Output the [x, y] coordinate of the center of the cell containing the given text.  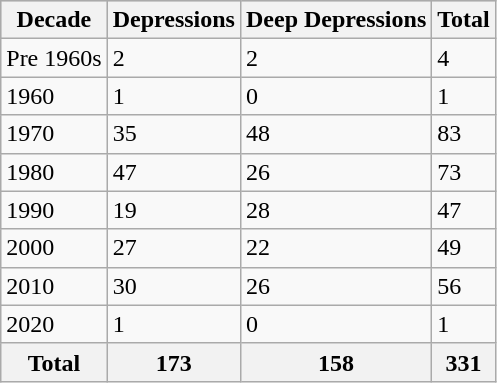
35 [174, 134]
1970 [54, 134]
Pre 1960s [54, 58]
28 [336, 210]
1990 [54, 210]
1960 [54, 96]
2000 [54, 248]
83 [464, 134]
158 [336, 362]
48 [336, 134]
1980 [54, 172]
49 [464, 248]
73 [464, 172]
30 [174, 286]
2020 [54, 324]
4 [464, 58]
173 [174, 362]
Depressions [174, 20]
19 [174, 210]
56 [464, 286]
331 [464, 362]
Decade [54, 20]
27 [174, 248]
22 [336, 248]
2010 [54, 286]
Deep Depressions [336, 20]
